Locate the cell with the specified text and output its [x, y] center coordinate. 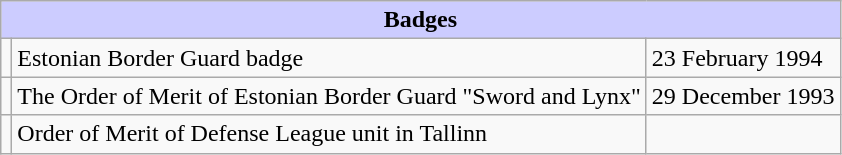
Estonian Border Guard badge [330, 58]
23 February 1994 [743, 58]
The Order of Merit of Estonian Border Guard "Sword and Lynx" [330, 96]
Order of Merit of Defense League unit in Tallinn [330, 134]
Badges [420, 20]
29 December 1993 [743, 96]
